Pinpoint the cell where the given text exists, returning its (x, y) midpoint coordinate. 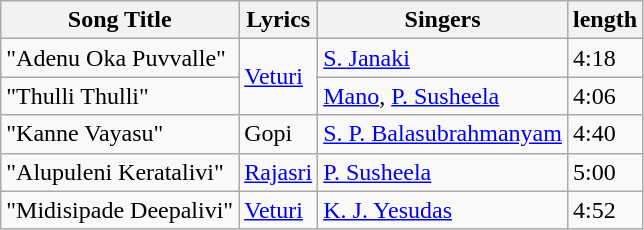
"Adenu Oka Puvvalle" (120, 58)
Song Title (120, 20)
Singers (443, 20)
5:00 (604, 172)
Mano, P. Susheela (443, 96)
"Midisipade Deepalivi" (120, 210)
4:40 (604, 134)
4:52 (604, 210)
"Kanne Vayasu" (120, 134)
K. J. Yesudas (443, 210)
Lyrics (278, 20)
"Alupuleni Keratalivi" (120, 172)
Rajasri (278, 172)
4:18 (604, 58)
4:06 (604, 96)
"Thulli Thulli" (120, 96)
S. Janaki (443, 58)
length (604, 20)
Gopi (278, 134)
S. P. Balasubrahmanyam (443, 134)
P. Susheela (443, 172)
